Pinpoint the cell where the given text exists, returning its [x, y] midpoint coordinate. 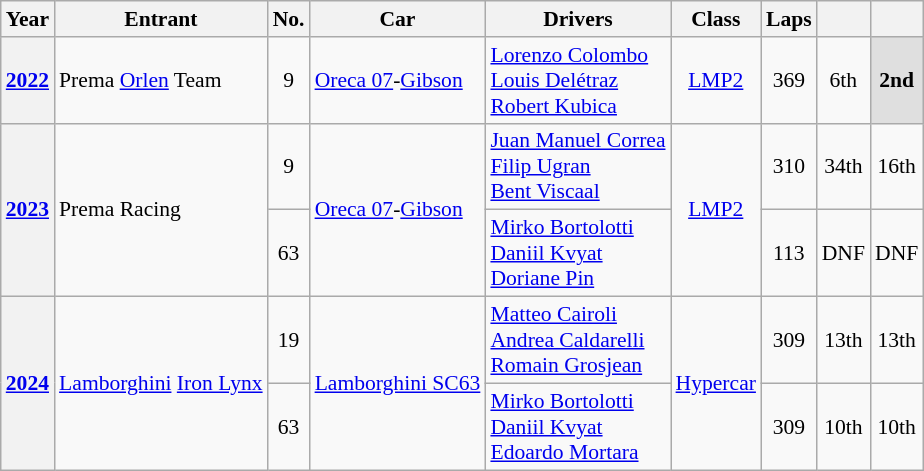
113 [789, 254]
Lamborghini Iron Lynx [161, 384]
16th [896, 166]
310 [789, 166]
Prema Racing [161, 210]
2024 [28, 384]
No. [289, 19]
Laps [789, 19]
Lamborghini SC63 [398, 384]
Hypercar [716, 384]
Mirko Bortolotti Daniil Kvyat Doriane Pin [578, 254]
Year [28, 19]
Class [716, 19]
Mirko Bortolotti Daniil Kvyat Edoardo Mortara [578, 426]
Car [398, 19]
2023 [28, 210]
6th [844, 80]
2nd [896, 80]
19 [289, 340]
2022 [28, 80]
Prema Orlen Team [161, 80]
Lorenzo Colombo Louis Delétraz Robert Kubica [578, 80]
Drivers [578, 19]
Entrant [161, 19]
369 [789, 80]
Matteo Cairoli Andrea Caldarelli Romain Grosjean [578, 340]
34th [844, 166]
Juan Manuel Correa Filip Ugran Bent Viscaal [578, 166]
